Detect which cell encompasses the target text, then output its (x, y) center coordinate. 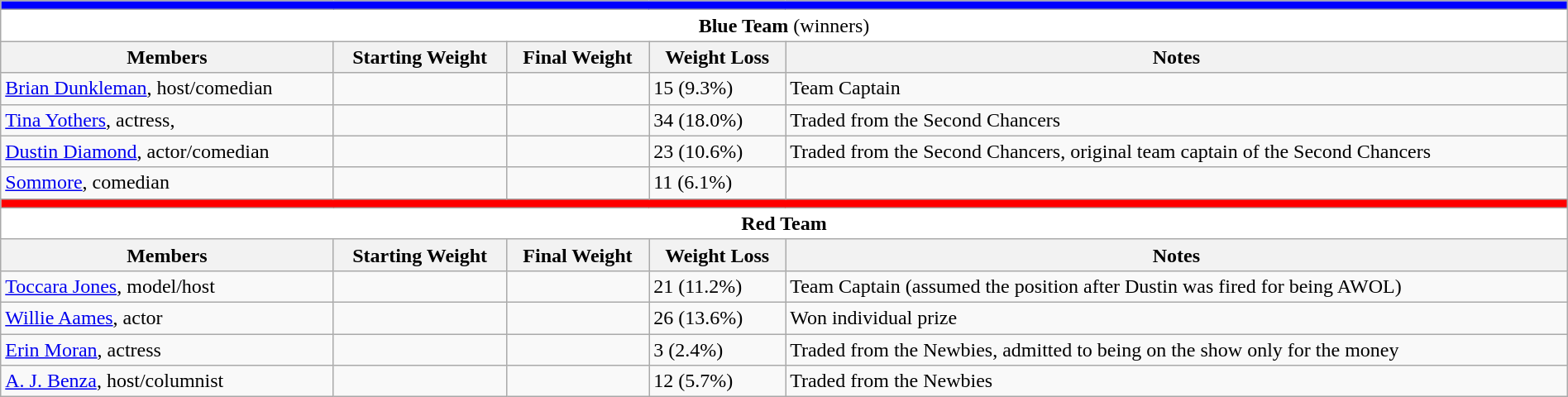
34 (18.0%) (718, 120)
21 (11.2%) (718, 286)
Toccara Jones, model/host (167, 286)
Dustin Diamond, actor/comedian (167, 151)
23 (10.6%) (718, 151)
11 (6.1%) (718, 183)
Traded from the Second Chancers, original team captain of the Second Chancers (1177, 151)
3 (2.4%) (718, 350)
Erin Moran, actress (167, 350)
26 (13.6%) (718, 318)
Blue Team (winners) (784, 26)
Traded from the Second Chancers (1177, 120)
12 (5.7%) (718, 381)
A. J. Benza, host/columnist (167, 381)
Team Captain (assumed the position after Dustin was fired for being AWOL) (1177, 286)
Traded from the Newbies, admitted to being on the show only for the money (1177, 350)
Team Captain (1177, 88)
Sommore, comedian (167, 183)
15 (9.3%) (718, 88)
Brian Dunkleman, host/comedian (167, 88)
Traded from the Newbies (1177, 381)
Willie Aames, actor (167, 318)
Red Team (784, 223)
Tina Yothers, actress, (167, 120)
Won individual prize (1177, 318)
